Determine the [X, Y] coordinate at the center of the cell enclosing the given text.  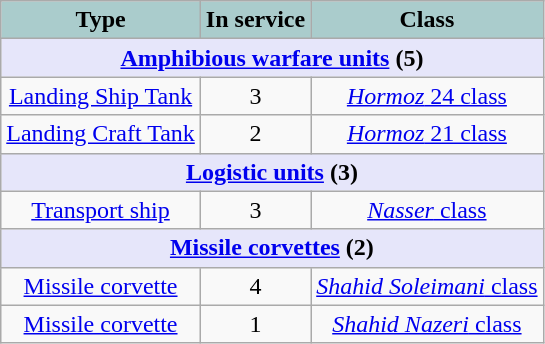
Transport ship [101, 210]
Shahid Soleimani class [427, 286]
1 [255, 324]
Class [427, 20]
In service [255, 20]
Logistic units (3) [272, 172]
Amphibious warfare units (5) [272, 58]
Landing Ship Tank [101, 96]
2 [255, 134]
Missile corvettes (2) [272, 248]
Hormoz 21 class [427, 134]
4 [255, 286]
Nasser class [427, 210]
Shahid Nazeri class [427, 324]
Type [101, 20]
Landing Craft Tank [101, 134]
Hormoz 24 class [427, 96]
